Find where the given text appears and provide that cell's center as [X, Y] coordinate. 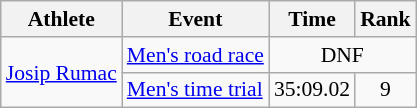
Time [312, 19]
9 [386, 90]
Athlete [62, 19]
Event [196, 19]
Men's road race [196, 55]
DNF [342, 55]
35:09.02 [312, 90]
Rank [386, 19]
Men's time trial [196, 90]
Josip Rumac [62, 72]
